Detect which cell encompasses the target text, then output its [X, Y] center coordinate. 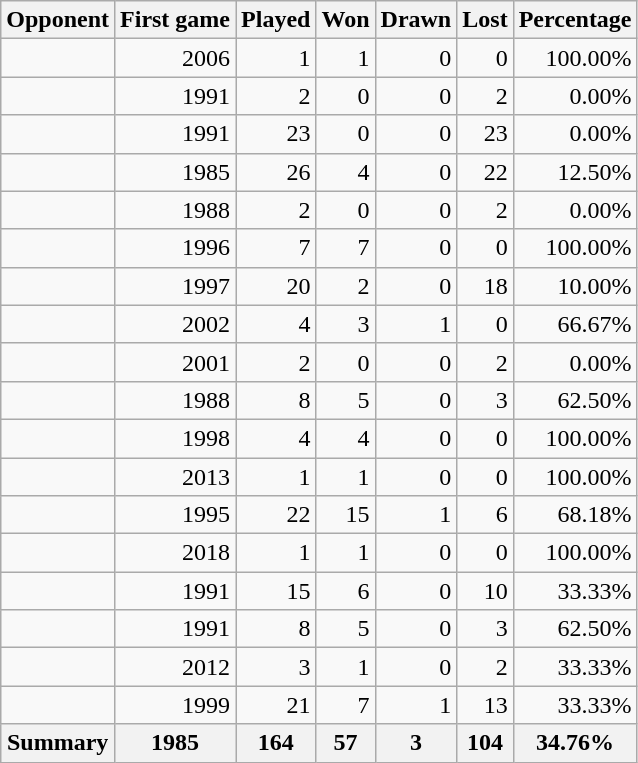
Opponent [58, 20]
57 [346, 743]
Drawn [416, 20]
34.76% [575, 743]
10.00% [575, 286]
26 [276, 172]
104 [485, 743]
18 [485, 286]
1997 [176, 286]
Won [346, 20]
2002 [176, 324]
2006 [176, 58]
Percentage [575, 20]
Played [276, 20]
2013 [176, 477]
20 [276, 286]
2018 [176, 553]
1996 [176, 248]
2001 [176, 362]
Summary [58, 743]
66.67% [575, 324]
1995 [176, 515]
164 [276, 743]
13 [485, 705]
10 [485, 591]
2012 [176, 667]
1999 [176, 705]
21 [276, 705]
First game [176, 20]
68.18% [575, 515]
Lost [485, 20]
1998 [176, 438]
12.50% [575, 172]
